Provide the [x, y] coordinate of the cell's center where the given text is located.  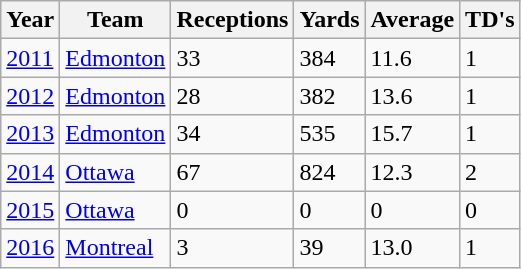
Team [116, 20]
382 [330, 96]
3 [232, 248]
33 [232, 58]
28 [232, 96]
535 [330, 134]
Montreal [116, 248]
2013 [30, 134]
824 [330, 172]
2014 [30, 172]
2012 [30, 96]
384 [330, 58]
Year [30, 20]
11.6 [412, 58]
2016 [30, 248]
2 [490, 172]
39 [330, 248]
67 [232, 172]
15.7 [412, 134]
TD's [490, 20]
13.6 [412, 96]
34 [232, 134]
12.3 [412, 172]
2011 [30, 58]
Receptions [232, 20]
Average [412, 20]
Yards [330, 20]
2015 [30, 210]
13.0 [412, 248]
